From the cell containing the given text, extract its center point as (X, Y) coordinate. 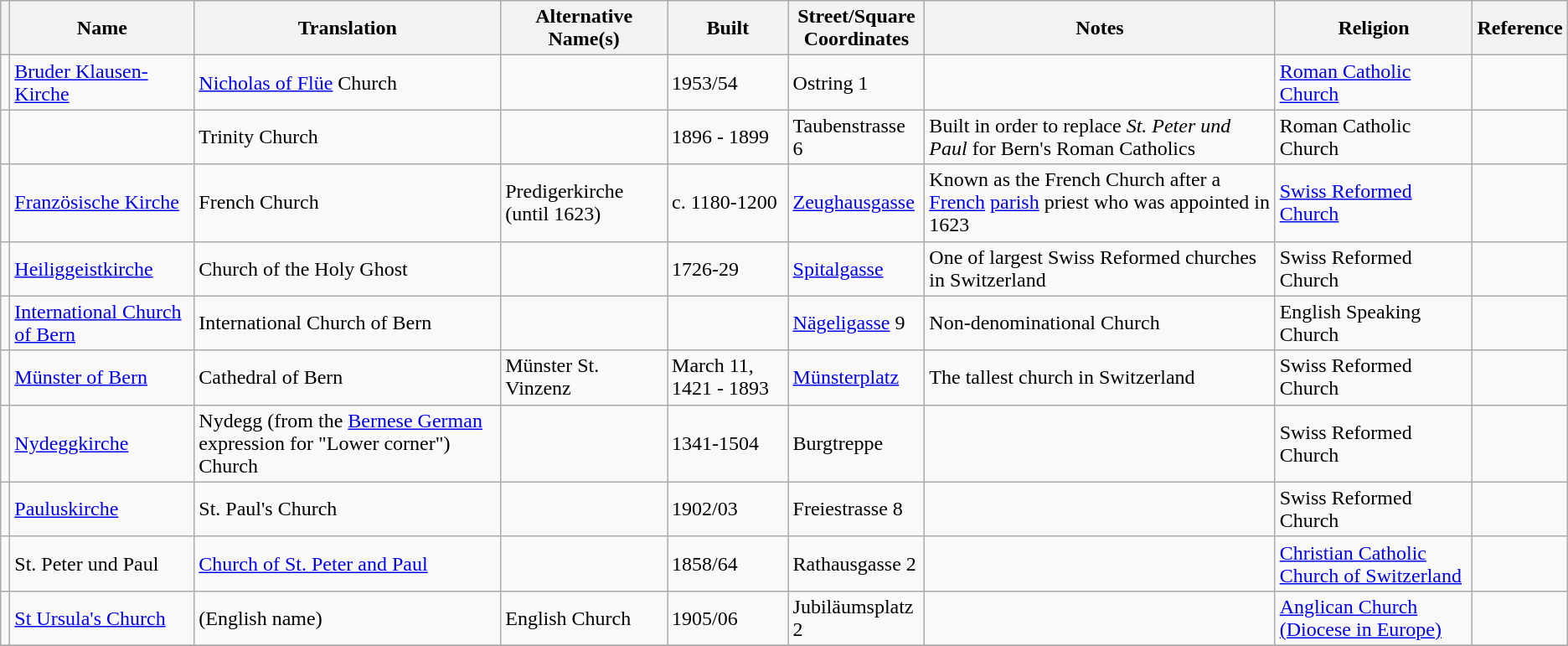
Französische Kirche (102, 203)
Nägeligasse 9 (856, 323)
Name (102, 28)
1953/54 (728, 82)
Church of the Holy Ghost (348, 268)
Religion (1374, 28)
St. Peter und Paul (102, 563)
Cathedral of Bern (348, 377)
Rathausgasse 2 (856, 563)
1896 - 1899 (728, 137)
Built in order to replace St. Peter und Paul for Bern's Roman Catholics (1100, 137)
The tallest church in Switzerland (1100, 377)
English Church (585, 618)
Reference (1519, 28)
Non-denominational Church (1100, 323)
Alternative Name(s) (585, 28)
Anglican Church (Diocese in Europe) (1374, 618)
Burgtreppe (856, 443)
St. Paul's Church (348, 509)
Built (728, 28)
Bruder Klausen-Kirche (102, 82)
Taubenstrasse 6 (856, 137)
(English name) (348, 618)
1902/03 (728, 509)
Freiestrasse 8 (856, 509)
Trinity Church (348, 137)
Predigerkirche (until 1623) (585, 203)
Münsterplatz (856, 377)
Nicholas of Flüe Church (348, 82)
1726-29 (728, 268)
Münster of Bern (102, 377)
1858/64 (728, 563)
Christian Catholic Church of Switzerland (1374, 563)
Nydegg (from the Bernese German expression for "Lower corner") Church (348, 443)
Jubiläumsplatz 2 (856, 618)
Street/SquareCoordinates (856, 28)
Heiliggeistkirche (102, 268)
c. 1180-1200 (728, 203)
One of largest Swiss Reformed churches in Switzerland (1100, 268)
Known as the French Church after a French parish priest who was appointed in 1623 (1100, 203)
Church of St. Peter and Paul (348, 563)
1905/06 (728, 618)
English Speaking Church (1374, 323)
St Ursula's Church (102, 618)
Ostring 1 (856, 82)
French Church (348, 203)
Münster St. Vinzenz (585, 377)
Translation (348, 28)
March 11, 1421 - 1893 (728, 377)
Notes (1100, 28)
Nydeggkirche (102, 443)
Spitalgasse (856, 268)
Zeughausgasse (856, 203)
1341-1504 (728, 443)
Pauluskirche (102, 509)
